For the text-containing cell, return its midpoint in (X, Y) coordinate format. 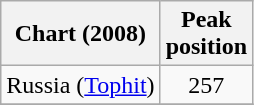
Chart (2008) (80, 34)
Russia (Tophit) (80, 85)
257 (206, 85)
Peakposition (206, 34)
